Provide the [x, y] coordinate of the cell's center where the given text is located.  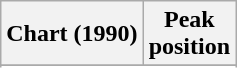
Chart (1990) [72, 34]
Peakposition [189, 34]
